Search for the cell housing the specified text and yield its [x, y] center coordinate. 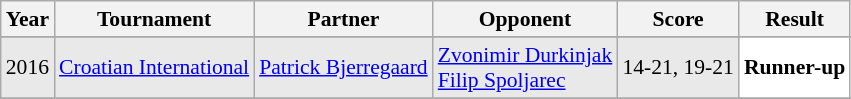
Runner-up [794, 68]
Croatian International [154, 68]
Patrick Bjerregaard [344, 68]
Year [28, 19]
14-21, 19-21 [678, 68]
2016 [28, 68]
Score [678, 19]
Zvonimir Durkinjak Filip Spoljarec [526, 68]
Opponent [526, 19]
Result [794, 19]
Tournament [154, 19]
Partner [344, 19]
